Pinpoint the cell where the given text exists, returning its [x, y] midpoint coordinate. 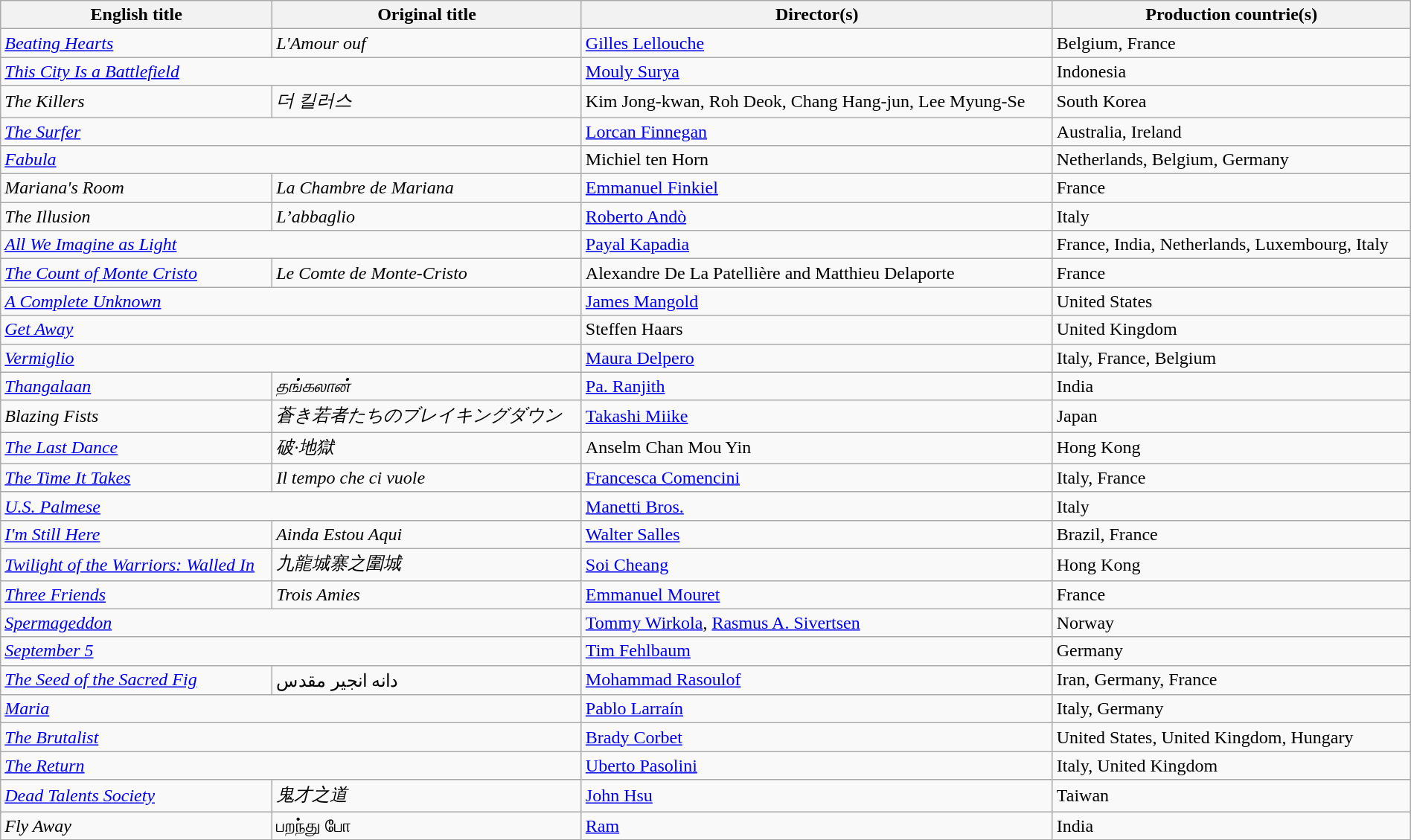
Fabula [292, 160]
Trois Amies [427, 594]
Thangalaan [137, 386]
Roberto Andò [817, 217]
John Hsu [817, 796]
The Brutalist [292, 737]
Mohammad Rasoulof [817, 680]
United Kingdom [1231, 330]
Italy, Germany [1231, 709]
A Complete Unknown [292, 301]
Gilles Lellouche [817, 43]
Taiwan [1231, 796]
Ram [817, 825]
Uberto Pasolini [817, 766]
Le Comte de Monte-Cristo [427, 273]
Production countrie(s) [1231, 15]
Blazing Fists [137, 417]
دانه انجیر مقدس [427, 680]
Emmanuel Finkiel [817, 188]
Australia, Ireland [1231, 132]
Manetti Bros. [817, 506]
Ainda Estou Aqui [427, 534]
Three Friends [137, 594]
Italy, United Kingdom [1231, 766]
Italy, France, Belgium [1231, 358]
South Korea [1231, 101]
Netherlands, Belgium, Germany [1231, 160]
தங்கலான் [427, 386]
All We Imagine as Light [292, 245]
Norway [1231, 623]
Indonesia [1231, 71]
Soi Cheang [817, 564]
Steffen Haars [817, 330]
The Seed of the Sacred Fig [137, 680]
Francesca Comencini [817, 478]
破·地獄 [427, 448]
September 5 [292, 651]
Germany [1231, 651]
Vermiglio [292, 358]
蒼き若者たちのブレイキングダウン [427, 417]
U.S. Palmese [292, 506]
Twilight of the Warriors: Walled In [137, 564]
Mouly Surya [817, 71]
The Killers [137, 101]
The Last Dance [137, 448]
Spermageddon [292, 623]
Il tempo che ci vuole [427, 478]
Belgium, France [1231, 43]
Director(s) [817, 15]
鬼才之道 [427, 796]
I'm Still Here [137, 534]
Michiel ten Horn [817, 160]
Iran, Germany, France [1231, 680]
Tommy Wirkola, Rasmus A. Sivertsen [817, 623]
九龍城寨之圍城 [427, 564]
Maura Delpero [817, 358]
Fly Away [137, 825]
English title [137, 15]
Get Away [292, 330]
La Chambre de Mariana [427, 188]
Kim Jong-kwan, Roh Deok, Chang Hang-jun, Lee Myung-Se [817, 101]
Emmanuel Mouret [817, 594]
Dead Talents Society [137, 796]
Anselm Chan Mou Yin [817, 448]
더 킬러스 [427, 101]
Brazil, France [1231, 534]
L’abbaglio [427, 217]
Lorcan Finnegan [817, 132]
The Return [292, 766]
The Surfer [292, 132]
The Time It Takes [137, 478]
James Mangold [817, 301]
The Illusion [137, 217]
Italy, France [1231, 478]
Tim Fehlbaum [817, 651]
Pa. Ranjith [817, 386]
L'Amour ouf [427, 43]
France, India, Netherlands, Luxembourg, Italy [1231, 245]
Payal Kapadia [817, 245]
Maria [292, 709]
Walter Salles [817, 534]
United States, United Kingdom, Hungary [1231, 737]
Brady Corbet [817, 737]
The Count of Monte Cristo [137, 273]
Original title [427, 15]
Beating Hearts [137, 43]
Takashi Miike [817, 417]
Japan [1231, 417]
Pablo Larraín [817, 709]
United States [1231, 301]
பறந்து போ [427, 825]
This City Is a Battlefield [292, 71]
Mariana's Room [137, 188]
Alexandre De La Patellière and Matthieu Delaporte [817, 273]
